Scan for the cell matching the given text and deliver its [X, Y] coordinate at center. 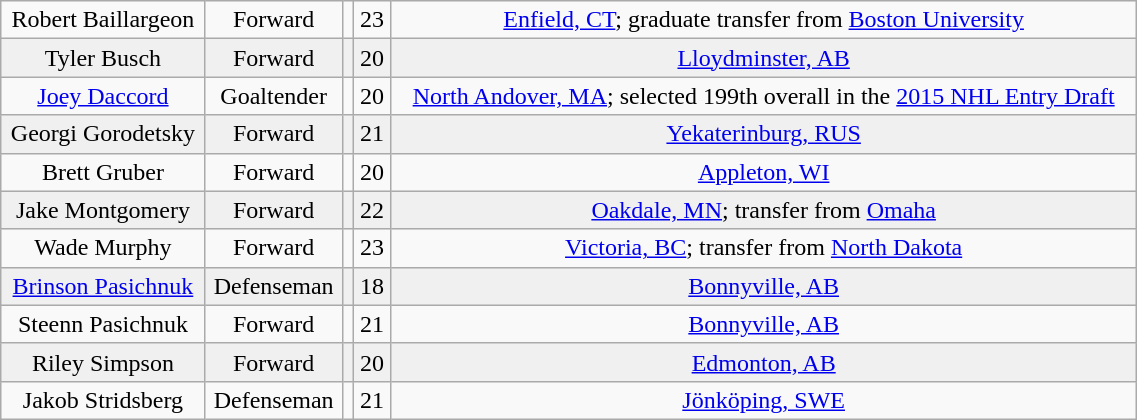
Enfield, CT; graduate transfer from Boston University [763, 20]
Georgi Gorodetsky [103, 134]
Yekaterinburg, RUS [763, 134]
Oakdale, MN; transfer from Omaha [763, 210]
Brett Gruber [103, 172]
Edmonton, AB [763, 362]
North Andover, MA; selected 199th overall in the 2015 NHL Entry Draft [763, 96]
Brinson Pasichnuk [103, 286]
18 [372, 286]
Lloydminster, AB [763, 58]
Robert Baillargeon [103, 20]
Jake Montgomery [103, 210]
Jönköping, SWE [763, 400]
Joey Daccord [103, 96]
Appleton, WI [763, 172]
Tyler Busch [103, 58]
Riley Simpson [103, 362]
Steenn Pasichnuk [103, 324]
Wade Murphy [103, 248]
Goaltender [274, 96]
Victoria, BC; transfer from North Dakota [763, 248]
22 [372, 210]
Jakob Stridsberg [103, 400]
